Determine the [x, y] coordinate at the center of the cell enclosing the given text.  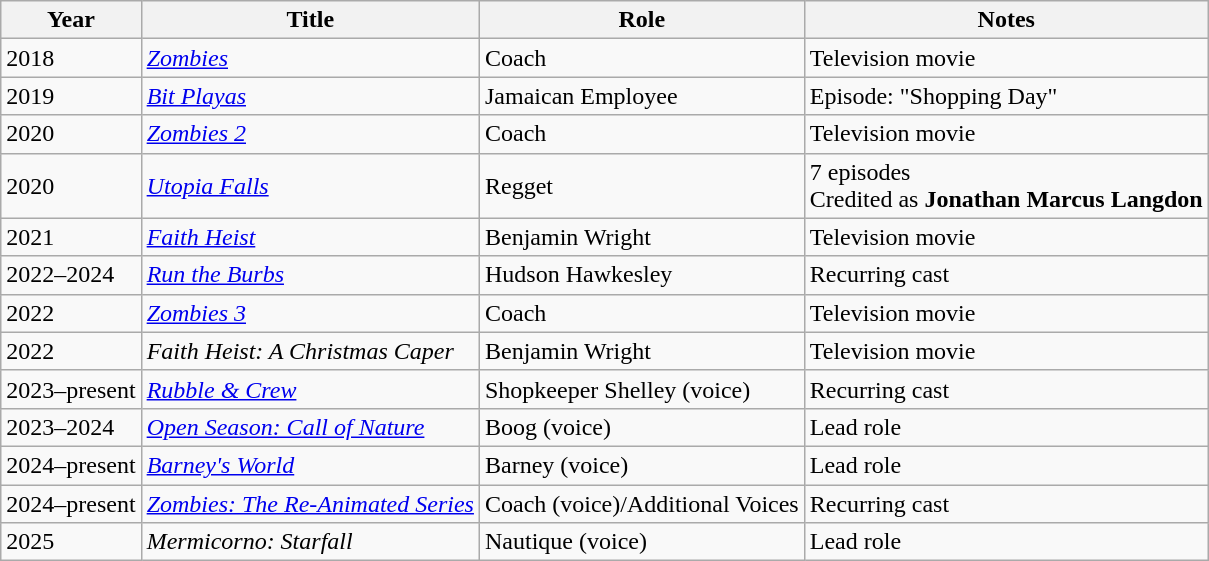
2019 [71, 96]
Zombies 3 [310, 313]
Regget [642, 186]
Hudson Hawkesley [642, 275]
Year [71, 20]
Nautique (voice) [642, 542]
Title [310, 20]
Faith Heist: A Christmas Caper [310, 351]
7 episodesCredited as Jonathan Marcus Langdon [1006, 186]
Notes [1006, 20]
Barney's World [310, 465]
Shopkeeper Shelley (voice) [642, 389]
2025 [71, 542]
Open Season: Call of Nature [310, 427]
Faith Heist [310, 237]
2023–present [71, 389]
Boog (voice) [642, 427]
Barney (voice) [642, 465]
Zombies: The Re-Animated Series [310, 503]
2022–2024 [71, 275]
2018 [71, 58]
Role [642, 20]
Coach (voice)/Additional Voices [642, 503]
Episode: "Shopping Day" [1006, 96]
Rubble & Crew [310, 389]
Bit Playas [310, 96]
Zombies [310, 58]
Mermicorno: Starfall [310, 542]
Utopia Falls [310, 186]
2021 [71, 237]
Zombies 2 [310, 134]
Run the Burbs [310, 275]
2023–2024 [71, 427]
Jamaican Employee [642, 96]
